From the cell containing the given text, extract its center point as [X, Y] coordinate. 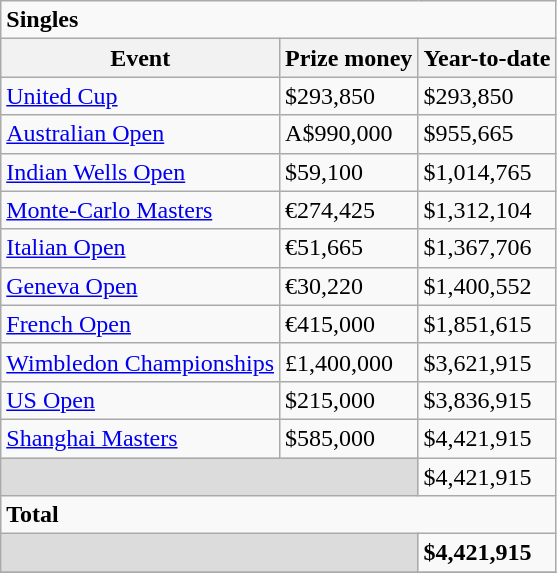
€30,220 [349, 286]
$215,000 [349, 400]
£1,400,000 [349, 362]
Indian Wells Open [140, 172]
$59,100 [349, 172]
United Cup [140, 96]
$3,836,915 [487, 400]
US Open [140, 400]
€415,000 [349, 324]
Italian Open [140, 248]
$1,312,104 [487, 210]
$1,400,552 [487, 286]
€51,665 [349, 248]
Monte-Carlo Masters [140, 210]
€274,425 [349, 210]
$1,367,706 [487, 248]
Year-to-date [487, 58]
$585,000 [349, 438]
Event [140, 58]
Prize money [349, 58]
$955,665 [487, 134]
Geneva Open [140, 286]
Total [278, 515]
Australian Open [140, 134]
$3,621,915 [487, 362]
Singles [278, 20]
$1,851,615 [487, 324]
$1,014,765 [487, 172]
French Open [140, 324]
A$990,000 [349, 134]
Shanghai Masters [140, 438]
Wimbledon Championships [140, 362]
